Return (X, Y) of the center of cell containing provided text 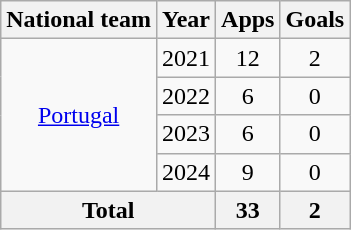
2021 (186, 58)
2022 (186, 96)
2023 (186, 134)
Year (186, 20)
2024 (186, 172)
Total (108, 210)
Goals (315, 20)
33 (248, 210)
Apps (248, 20)
12 (248, 58)
National team (79, 20)
Portugal (79, 115)
9 (248, 172)
